Pinpoint the cell where the given text exists, returning its (X, Y) midpoint coordinate. 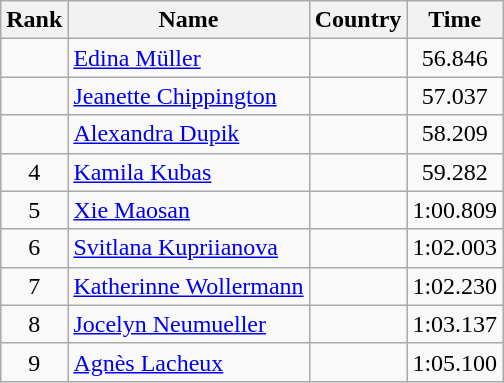
59.282 (455, 172)
Alexandra Dupik (188, 134)
Kamila Kubas (188, 172)
1:02.003 (455, 248)
Jocelyn Neumueller (188, 324)
6 (34, 248)
1:02.230 (455, 286)
57.037 (455, 96)
Rank (34, 20)
8 (34, 324)
Svitlana Kupriianova (188, 248)
Name (188, 20)
1:03.137 (455, 324)
56.846 (455, 58)
1:00.809 (455, 210)
58.209 (455, 134)
Jeanette Chippington (188, 96)
Edina Müller (188, 58)
Time (455, 20)
Agnès Lacheux (188, 362)
7 (34, 286)
4 (34, 172)
5 (34, 210)
Country (358, 20)
9 (34, 362)
Xie Maosan (188, 210)
Katherinne Wollermann (188, 286)
1:05.100 (455, 362)
